Return (x, y) of the center of cell containing provided text 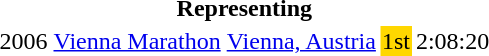
Vienna Marathon (137, 41)
Vienna, Austria (301, 41)
1st (396, 41)
